Output the [X, Y] coordinate of the center of the cell containing the given text.  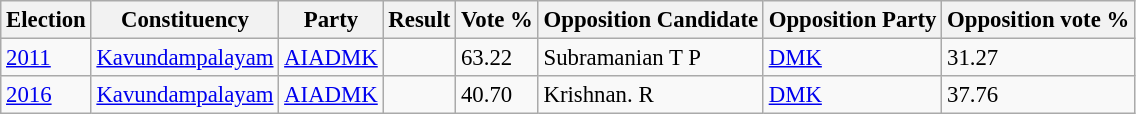
Constituency [185, 20]
40.70 [498, 95]
Opposition Party [852, 20]
Election [46, 20]
Result [420, 20]
37.76 [1038, 95]
Opposition vote % [1038, 20]
Party [331, 20]
Vote % [498, 20]
63.22 [498, 58]
Opposition Candidate [650, 20]
Krishnan. R [650, 95]
Subramanian T P [650, 58]
31.27 [1038, 58]
2016 [46, 95]
2011 [46, 58]
